Identify which cell holds the provided text, then report its (X, Y) central coordinate. 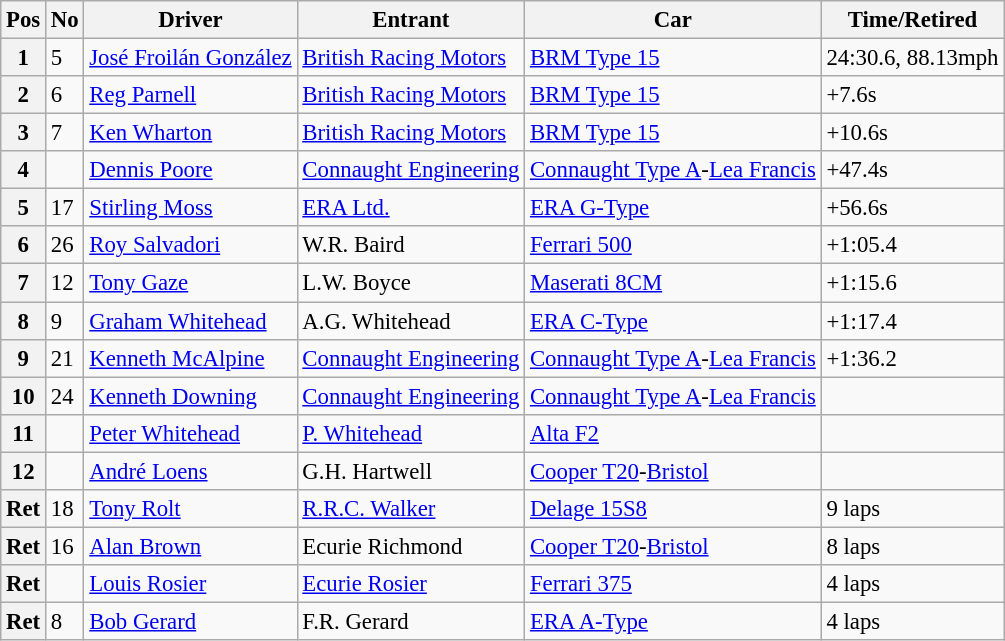
24:30.6, 88.13mph (912, 58)
9 laps (912, 509)
Dennis Poore (190, 170)
Kenneth McAlpine (190, 358)
No (65, 20)
Maserati 8CM (673, 283)
+56.6s (912, 208)
A.G. Whitehead (411, 321)
4 (24, 170)
21 (65, 358)
Ken Wharton (190, 133)
+1:15.6 (912, 283)
Pos (24, 20)
José Froilán González (190, 58)
Ecurie Rosier (411, 584)
Ferrari 375 (673, 584)
Ferrari 500 (673, 245)
Graham Whitehead (190, 321)
Delage 15S8 (673, 509)
11 (24, 433)
P. Whitehead (411, 433)
Bob Gerard (190, 621)
3 (24, 133)
Time/Retired (912, 20)
Reg Parnell (190, 95)
ERA A-Type (673, 621)
24 (65, 396)
+7.6s (912, 95)
Tony Gaze (190, 283)
Alta F2 (673, 433)
17 (65, 208)
ERA C-Type (673, 321)
+1:17.4 (912, 321)
Ecurie Richmond (411, 546)
10 (24, 396)
1 (24, 58)
André Loens (190, 471)
ERA G-Type (673, 208)
26 (65, 245)
Stirling Moss (190, 208)
Louis Rosier (190, 584)
ERA Ltd. (411, 208)
2 (24, 95)
+10.6s (912, 133)
Car (673, 20)
Roy Salvadori (190, 245)
+47.4s (912, 170)
+1:05.4 (912, 245)
Driver (190, 20)
18 (65, 509)
Entrant (411, 20)
G.H. Hartwell (411, 471)
Peter Whitehead (190, 433)
8 laps (912, 546)
R.R.C. Walker (411, 509)
Kenneth Downing (190, 396)
L.W. Boyce (411, 283)
16 (65, 546)
Tony Rolt (190, 509)
W.R. Baird (411, 245)
F.R. Gerard (411, 621)
Alan Brown (190, 546)
+1:36.2 (912, 358)
